From the cell containing the given text, extract its center point as (x, y) coordinate. 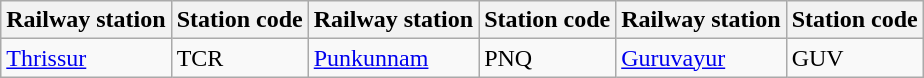
Punkunnam (393, 58)
Guruvayur (701, 58)
PNQ (548, 58)
TCR (240, 58)
Thrissur (86, 58)
GUV (854, 58)
